Scan for the cell matching the given text and deliver its (x, y) coordinate at center. 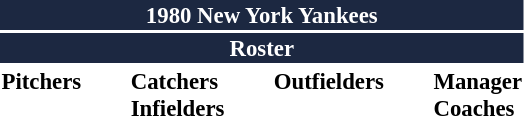
Roster (262, 48)
1980 New York Yankees (262, 15)
